Scan for the cell matching the given text and deliver its (x, y) coordinate at center. 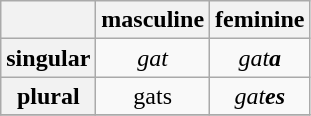
masculine (153, 20)
gates (260, 96)
singular (48, 58)
gats (153, 96)
plural (48, 96)
feminine (260, 20)
gat (153, 58)
gata (260, 58)
